Provide the (X, Y) coordinate of the cell's center where the given text is located.  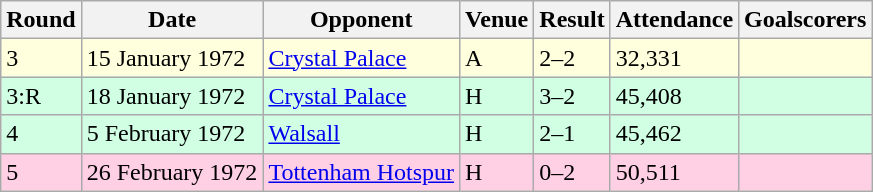
0–2 (572, 172)
Walsall (362, 134)
Opponent (362, 20)
50,511 (674, 172)
18 January 1972 (172, 96)
3 (41, 58)
5 (41, 172)
Tottenham Hotspur (362, 172)
45,462 (674, 134)
Goalscorers (806, 20)
5 February 1972 (172, 134)
Attendance (674, 20)
26 February 1972 (172, 172)
Round (41, 20)
Result (572, 20)
4 (41, 134)
3:R (41, 96)
2–1 (572, 134)
A (497, 58)
2–2 (572, 58)
3–2 (572, 96)
45,408 (674, 96)
15 January 1972 (172, 58)
32,331 (674, 58)
Date (172, 20)
Venue (497, 20)
